For the text-containing cell, return its midpoint in (X, Y) coordinate format. 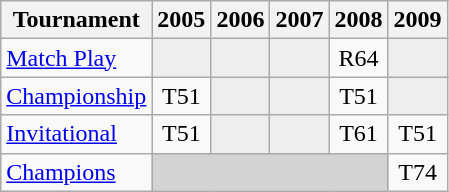
2005 (182, 20)
Invitational (76, 134)
Championship (76, 96)
T74 (418, 172)
2006 (240, 20)
Champions (76, 172)
Match Play (76, 58)
2008 (358, 20)
Tournament (76, 20)
2007 (300, 20)
R64 (358, 58)
2009 (418, 20)
T61 (358, 134)
